Output the (x, y) coordinate of the center of the cell containing the given text.  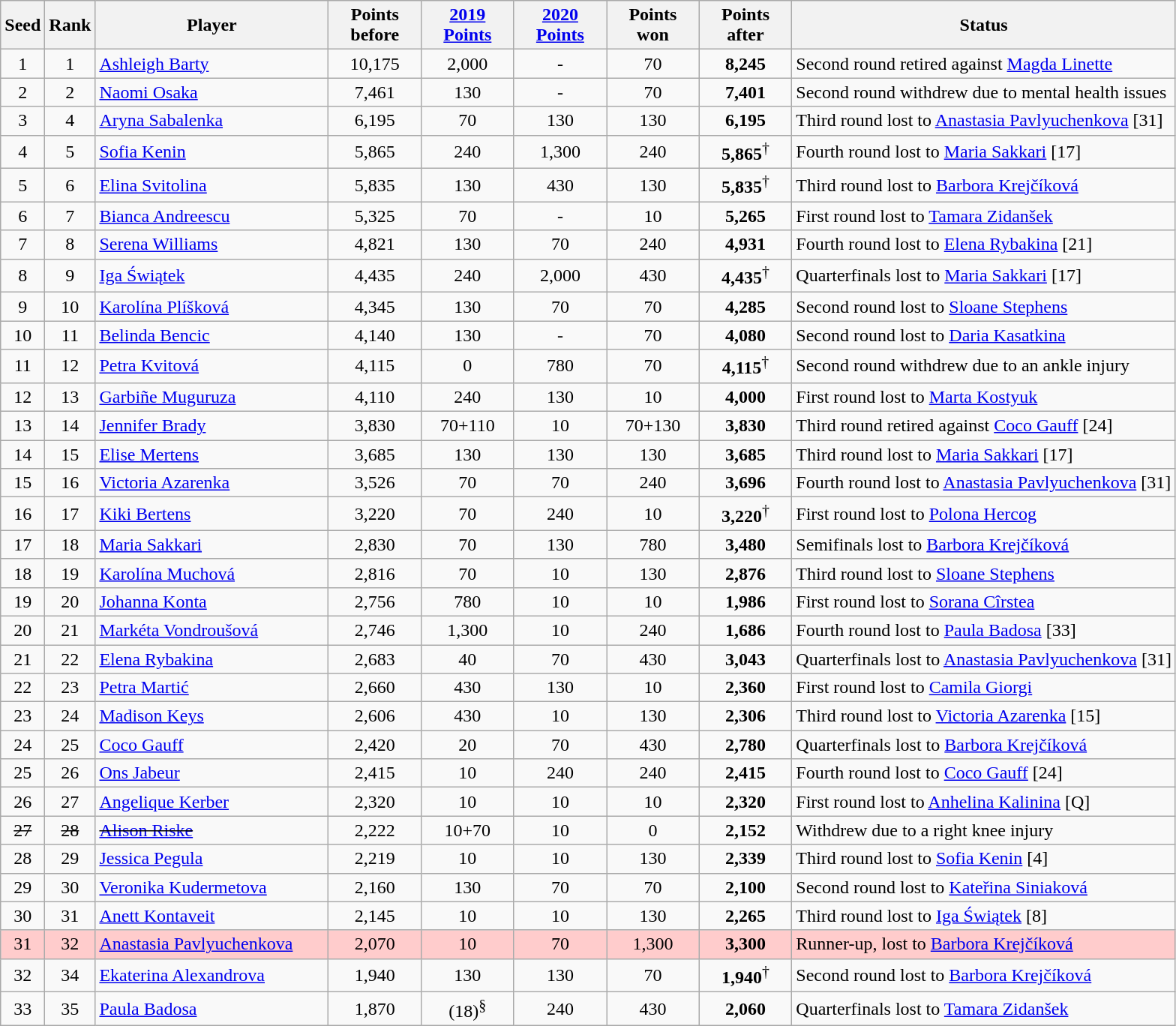
Runner-up, lost to Barbora Krejčíková (984, 944)
Fourth round lost to Anastasia Pavlyuchenkova [31] (984, 483)
2,746 (375, 630)
4,435† (745, 276)
5,835 (375, 186)
Alison Riske (211, 830)
Naomi Osaka (211, 92)
First round lost to Polona Hercog (984, 514)
2,816 (375, 573)
2,152 (745, 830)
Semifinals lost to Barbora Krejčíková (984, 544)
8,245 (745, 64)
Quarterfinals lost to Maria Sakkari [17] (984, 276)
2,683 (375, 659)
Second round lost to Sloane Stephens (984, 307)
2,780 (745, 745)
Quarterfinals lost to Anastasia Pavlyuchenkova [31] (984, 659)
34 (70, 975)
Elise Mertens (211, 454)
First round lost to Marta Kostyuk (984, 397)
Points before (375, 25)
Markéta Vondroušová (211, 630)
Serena Williams (211, 244)
2,660 (375, 688)
Points after (745, 25)
2,060 (745, 1009)
35 (70, 1009)
Sofia Kenin (211, 151)
4,285 (745, 307)
Iga Świątek (211, 276)
2,606 (375, 716)
2,339 (745, 859)
70+110 (468, 426)
Petra Kvitová (211, 366)
2,830 (375, 544)
4,115† (745, 366)
Victoria Azarenka (211, 483)
Fourth round lost to Paula Badosa [33] (984, 630)
4,435 (375, 276)
4,931 (745, 244)
10,175 (375, 64)
2019 Points (468, 25)
Second round withdrew due to an ankle injury (984, 366)
2,420 (375, 745)
Status (984, 25)
7,461 (375, 92)
3,526 (375, 483)
Second round withdrew due to mental health issues (984, 92)
First round lost to Tamara Zidanšek (984, 216)
Jennifer Brady (211, 426)
2020 Points (560, 25)
2,360 (745, 688)
3,043 (745, 659)
Aryna Sabalenka (211, 121)
Ekaterina Alexandrova (211, 975)
Fourth round lost to Coco Gauff [24] (984, 773)
1,940 (375, 975)
Elena Rybakina (211, 659)
2,219 (375, 859)
2,306 (745, 716)
Second round retired against Magda Linette (984, 64)
First round lost to Sorana Cîrstea (984, 601)
Third round lost to Barbora Krejčíková (984, 186)
2,100 (745, 887)
2,756 (375, 601)
Third round retired against Coco Gauff [24] (984, 426)
Johanna Konta (211, 601)
Rank (70, 25)
5,265 (745, 216)
Angelique Kerber (211, 802)
Third round lost to Maria Sakkari [17] (984, 454)
Third round lost to Iga Świątek [8] (984, 916)
Fourth round lost to Elena Rybakina [21] (984, 244)
4,345 (375, 307)
3,696 (745, 483)
Points won (653, 25)
Third round lost to Victoria Azarenka [15] (984, 716)
4,110 (375, 397)
Third round lost to Sloane Stephens (984, 573)
2,876 (745, 573)
4,140 (375, 335)
Jessica Pegula (211, 859)
Ashleigh Barty (211, 64)
Kiki Bertens (211, 514)
Quarterfinals lost to Tamara Zidanšek (984, 1009)
5,865† (745, 151)
Second round lost to Daria Kasatkina (984, 335)
Bianca Andreescu (211, 216)
Anastasia Pavlyuchenkova (211, 944)
Elina Svitolina (211, 186)
Third round lost to Anastasia Pavlyuchenkova [31] (984, 121)
5,325 (375, 216)
2,160 (375, 887)
Petra Martić (211, 688)
1,940† (745, 975)
5,865 (375, 151)
3,220 (375, 514)
First round lost to Camila Giorgi (984, 688)
Coco Gauff (211, 745)
7,401 (745, 92)
Fourth round lost to Maria Sakkari [17] (984, 151)
3,480 (745, 544)
Seed (22, 25)
Anett Kontaveit (211, 916)
Maria Sakkari (211, 544)
Garbiñe Muguruza (211, 397)
2,070 (375, 944)
Second round lost to Kateřina Siniaková (984, 887)
5,835† (745, 186)
Third round lost to Sofia Kenin [4] (984, 859)
3,220† (745, 514)
10+70 (468, 830)
Veronika Kudermetova (211, 887)
4,115 (375, 366)
3 (22, 121)
Paula Badosa (211, 1009)
1,986 (745, 601)
1,686 (745, 630)
Madison Keys (211, 716)
First round lost to Anhelina Kalinina [Q] (984, 802)
Ons Jabeur (211, 773)
(18)§ (468, 1009)
1,870 (375, 1009)
40 (468, 659)
4,821 (375, 244)
Karolína Muchová (211, 573)
4,000 (745, 397)
Belinda Bencic (211, 335)
Second round lost to Barbora Krejčíková (984, 975)
Withdrew due to a right knee injury (984, 830)
4,080 (745, 335)
2,222 (375, 830)
3,300 (745, 944)
Quarterfinals lost to Barbora Krejčíková (984, 745)
33 (22, 1009)
70+130 (653, 426)
Karolína Plíšková (211, 307)
2,265 (745, 916)
2,145 (375, 916)
Player (211, 25)
